Search for the cell housing the specified text and yield its [x, y] center coordinate. 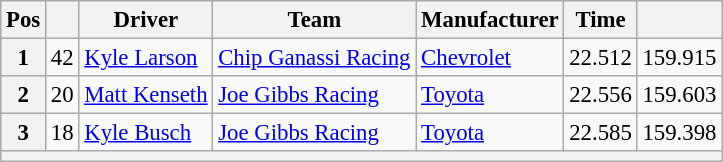
22.556 [600, 95]
42 [62, 58]
22.585 [600, 133]
Driver [146, 20]
20 [62, 95]
Pos [24, 20]
159.915 [680, 58]
Manufacturer [490, 20]
2 [24, 95]
Matt Kenseth [146, 95]
1 [24, 58]
22.512 [600, 58]
Kyle Larson [146, 58]
Time [600, 20]
3 [24, 133]
Chip Ganassi Racing [314, 58]
Team [314, 20]
18 [62, 133]
Kyle Busch [146, 133]
159.603 [680, 95]
159.398 [680, 133]
Chevrolet [490, 58]
